Locate the cell with the specified text and output its (X, Y) center coordinate. 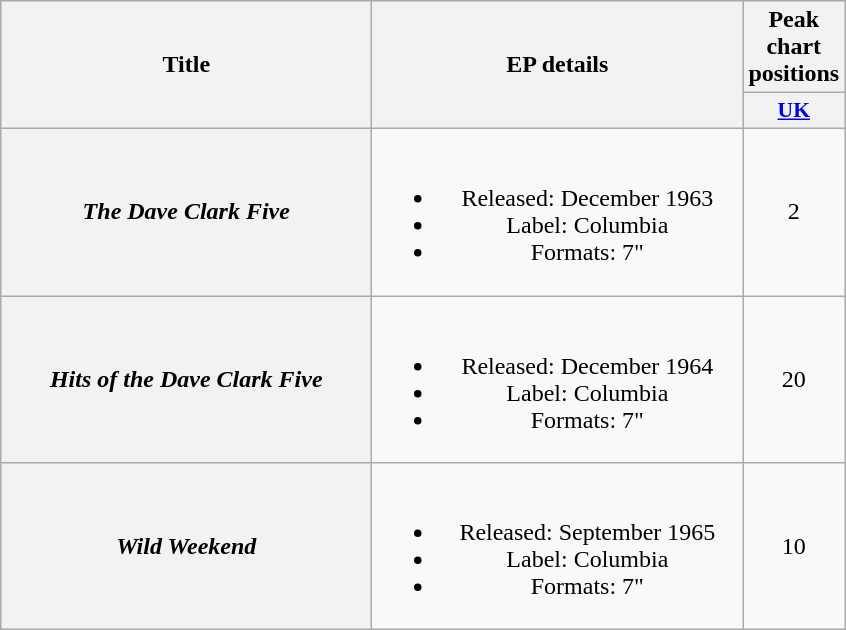
Released: December 1963Label: ColumbiaFormats: 7" (558, 212)
Wild Weekend (186, 546)
10 (794, 546)
The Dave Clark Five (186, 212)
Peak chart positions (794, 47)
2 (794, 212)
Released: December 1964Label: ColumbiaFormats: 7" (558, 380)
Released: September 1965Label: ColumbiaFormats: 7" (558, 546)
20 (794, 380)
Hits of the Dave Clark Five (186, 380)
UK (794, 111)
Title (186, 65)
EP details (558, 65)
